From the cell containing the given text, extract its center point as (x, y) coordinate. 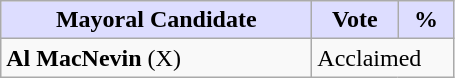
Acclaimed (383, 58)
Vote (355, 20)
% (426, 20)
Al MacNevin (X) (156, 58)
Mayoral Candidate (156, 20)
